For the text-containing cell, return its midpoint in [x, y] coordinate format. 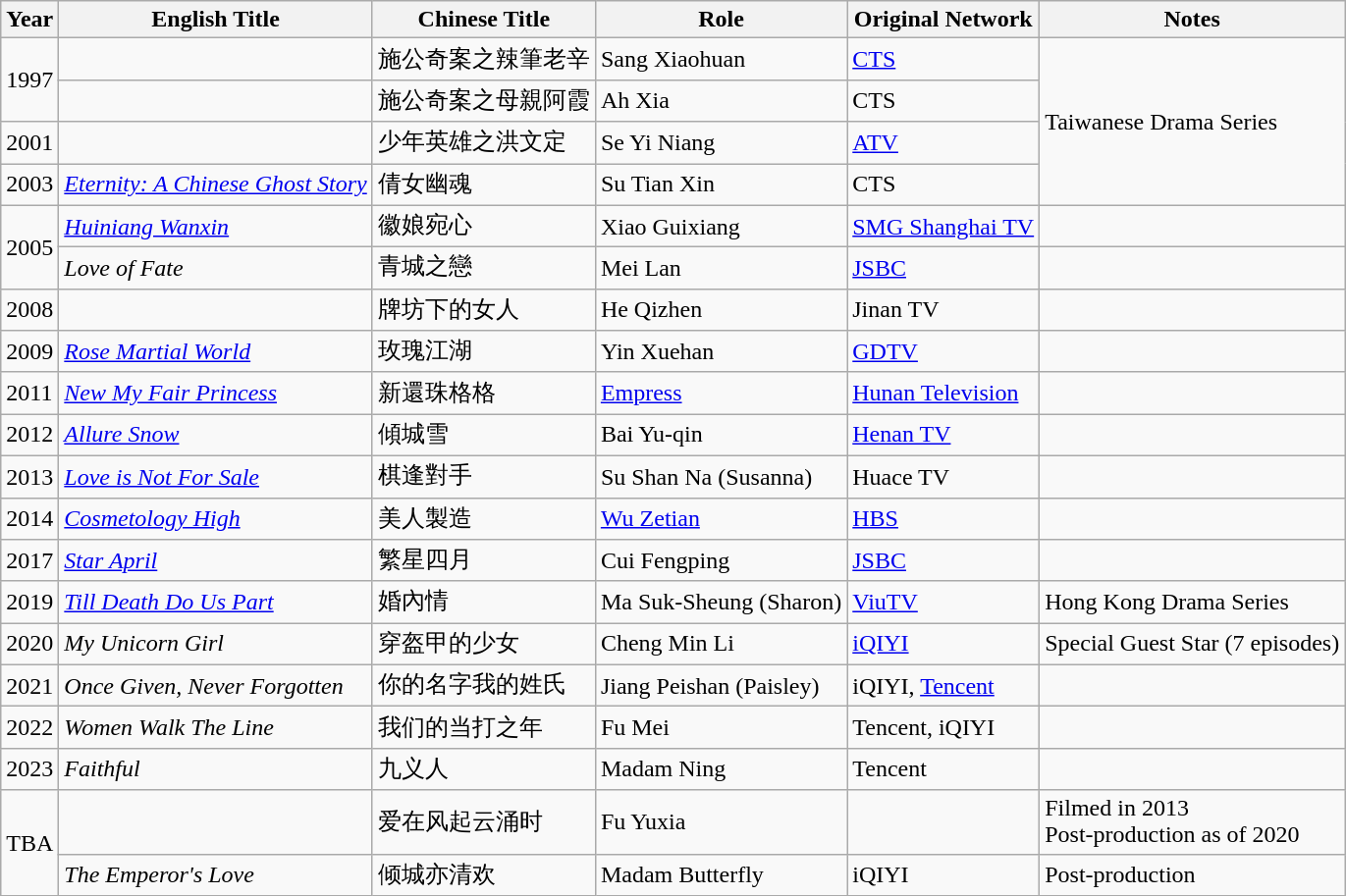
2017 [29, 561]
Hunan Television [943, 393]
2005 [29, 247]
Cui Fengping [721, 561]
Once Given, Never Forgotten [216, 685]
施公奇案之母親阿霞 [483, 100]
Special Guest Star (7 episodes) [1192, 644]
倩女幽魂 [483, 184]
傾城雪 [483, 436]
2014 [29, 518]
2011 [29, 393]
Madam Butterfly [721, 875]
爱在风起云涌时 [483, 822]
He Qizhen [721, 310]
新還珠格格 [483, 393]
玫瑰江湖 [483, 351]
Tencent, iQIYI [943, 728]
Filmed in 2013Post-production as of 2020 [1192, 822]
Till Death Do Us Part [216, 603]
TBA [29, 843]
Cheng Min Li [721, 644]
Cosmetology High [216, 518]
ATV [943, 143]
九义人 [483, 769]
GDTV [943, 351]
Jiang Peishan (Paisley) [721, 685]
2022 [29, 728]
2021 [29, 685]
Jinan TV [943, 310]
青城之戀 [483, 269]
Role [721, 20]
繁星四月 [483, 561]
New My Fair Princess [216, 393]
2020 [29, 644]
Su Tian Xin [721, 184]
Bai Yu-qin [721, 436]
棋逢對手 [483, 477]
2012 [29, 436]
2013 [29, 477]
English Title [216, 20]
Love is Not For Sale [216, 477]
Tencent [943, 769]
少年英雄之洪文定 [483, 143]
1997 [29, 80]
My Unicorn Girl [216, 644]
牌坊下的女人 [483, 310]
SMG Shanghai TV [943, 226]
Taiwanese Drama Series [1192, 122]
2023 [29, 769]
Xiao Guixiang [721, 226]
Huace TV [943, 477]
Fu Mei [721, 728]
HBS [943, 518]
2008 [29, 310]
Year [29, 20]
Allure Snow [216, 436]
iQIYI, Tencent [943, 685]
2003 [29, 184]
2001 [29, 143]
Wu Zetian [721, 518]
Henan TV [943, 436]
Empress [721, 393]
Ma Suk-Sheung (Sharon) [721, 603]
Love of Fate [216, 269]
你的名字我的姓氏 [483, 685]
Ah Xia [721, 100]
2009 [29, 351]
穿盔甲的少女 [483, 644]
Hong Kong Drama Series [1192, 603]
Sang Xiaohuan [721, 59]
美人製造 [483, 518]
Post-production [1192, 875]
Se Yi Niang [721, 143]
Women Walk The Line [216, 728]
徽娘宛心 [483, 226]
Huiniang Wanxin [216, 226]
Notes [1192, 20]
我们的当打之年 [483, 728]
Chinese Title [483, 20]
Mei Lan [721, 269]
Original Network [943, 20]
婚內情 [483, 603]
ViuTV [943, 603]
The Emperor's Love [216, 875]
Star April [216, 561]
施公奇案之辣筆老辛 [483, 59]
2019 [29, 603]
Yin Xuehan [721, 351]
Madam Ning [721, 769]
Fu Yuxia [721, 822]
倾城亦清欢 [483, 875]
Rose Martial World [216, 351]
Su Shan Na (Susanna) [721, 477]
Faithful [216, 769]
Eternity: A Chinese Ghost Story [216, 184]
